Return (X, Y) of the center of cell containing provided text 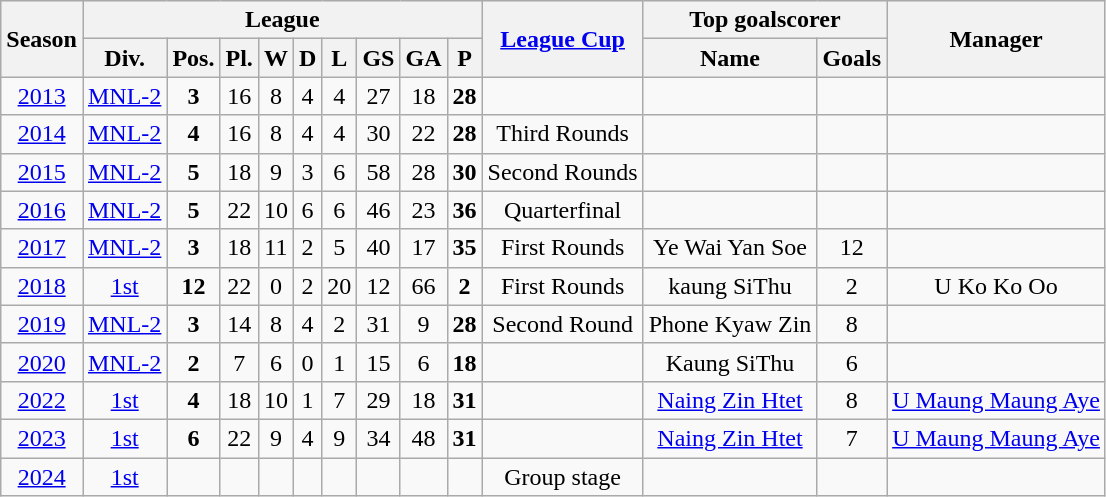
15 (378, 362)
29 (378, 400)
14 (239, 324)
Name (730, 58)
League Cup (562, 39)
L (340, 58)
11 (276, 248)
League (282, 20)
58 (378, 172)
GA (424, 58)
Third Rounds (562, 134)
kaung SiThu (730, 286)
2019 (42, 324)
2022 (42, 400)
D (307, 58)
2024 (42, 477)
Second Round (562, 324)
Div. (124, 58)
Phone Kyaw Zin (730, 324)
2016 (42, 210)
2017 (42, 248)
46 (378, 210)
2023 (42, 438)
35 (464, 248)
Quarterfinal (562, 210)
2014 (42, 134)
2013 (42, 96)
GS (378, 58)
Pos. (194, 58)
66 (424, 286)
P (464, 58)
20 (340, 286)
27 (378, 96)
36 (464, 210)
Manager (996, 39)
Ye Wai Yan Soe (730, 248)
Goals (852, 58)
Group stage (562, 477)
Top goalscorer (764, 20)
2018 (42, 286)
17 (424, 248)
W (276, 58)
2020 (42, 362)
40 (378, 248)
Pl. (239, 58)
48 (424, 438)
Second Rounds (562, 172)
Kaung SiThu (730, 362)
34 (378, 438)
U Ko Ko Oo (996, 286)
2015 (42, 172)
Season (42, 39)
23 (424, 210)
